Scan for the cell matching the given text and deliver its (x, y) coordinate at center. 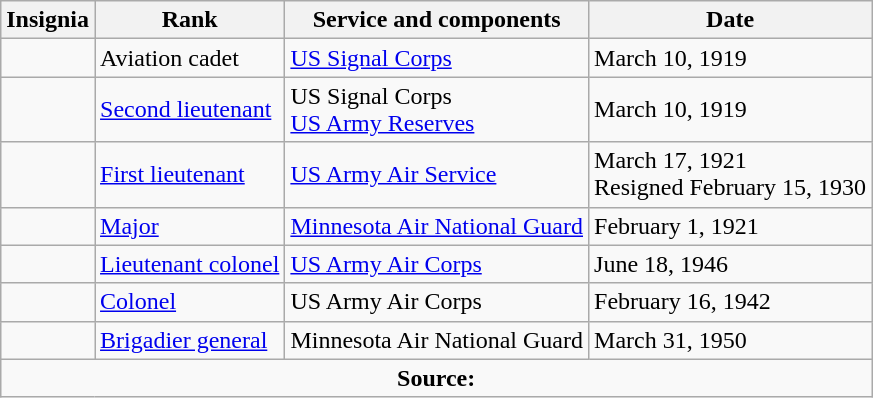
March 31, 1950 (730, 340)
Colonel (190, 302)
Source: (436, 378)
US Signal CorpsUS Army Reserves (437, 110)
Lieutenant colonel (190, 264)
Aviation cadet (190, 58)
Insignia (48, 20)
February 1, 1921 (730, 226)
US Signal Corps (437, 58)
Service and components (437, 20)
Rank (190, 20)
February 16, 1942 (730, 302)
US Army Air Service (437, 174)
Date (730, 20)
First lieutenant (190, 174)
Brigadier general (190, 340)
Second lieutenant (190, 110)
March 17, 1921Resigned February 15, 1930 (730, 174)
June 18, 1946 (730, 264)
Major (190, 226)
